Return (X, Y) of the center of cell containing provided text 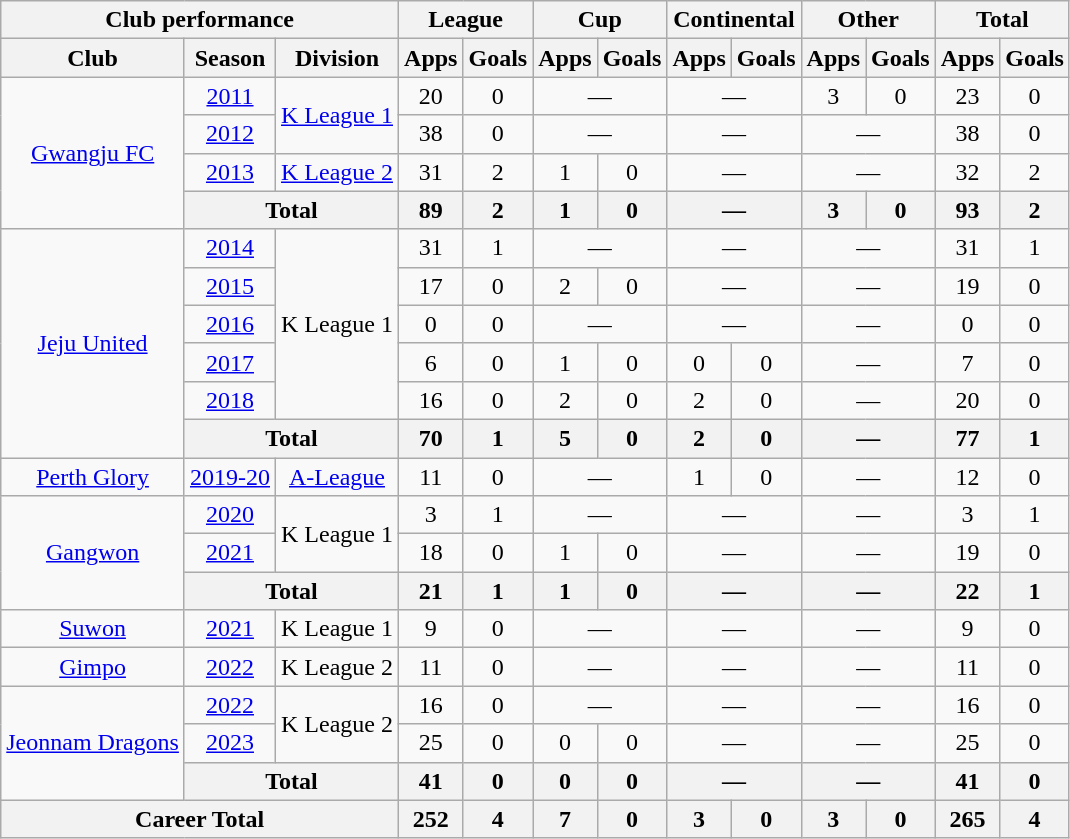
2015 (230, 286)
93 (967, 210)
252 (431, 819)
21 (431, 591)
Club performance (200, 20)
2019-20 (230, 477)
Other (868, 20)
A-League (338, 477)
23 (967, 96)
89 (431, 210)
77 (967, 438)
17 (431, 286)
Gwangju FC (93, 153)
Gangwon (93, 553)
2017 (230, 362)
Division (338, 58)
Jeju United (93, 343)
12 (967, 477)
League (466, 20)
2016 (230, 324)
Gimpo (93, 667)
2023 (230, 743)
2020 (230, 515)
2011 (230, 96)
32 (967, 172)
2014 (230, 248)
6 (431, 362)
Season (230, 58)
Continental (734, 20)
2018 (230, 400)
Suwon (93, 629)
18 (431, 553)
Club (93, 58)
70 (431, 438)
5 (565, 438)
2012 (230, 134)
2013 (230, 172)
265 (967, 819)
Perth Glory (93, 477)
Jeonnam Dragons (93, 743)
Career Total (200, 819)
22 (967, 591)
Cup (600, 20)
